Find where the given text appears and provide that cell's center as [X, Y] coordinate. 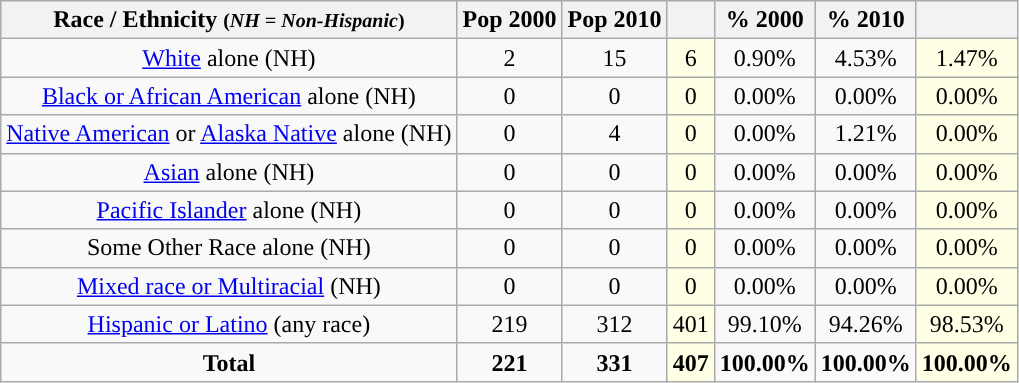
6 [690, 58]
99.10% [764, 324]
Native American or Alaska Native alone (NH) [229, 134]
94.26% [866, 324]
312 [614, 324]
% 2000 [764, 20]
Asian alone (NH) [229, 172]
Some Other Race alone (NH) [229, 248]
401 [690, 324]
Pop 2000 [510, 20]
2 [510, 58]
4 [614, 134]
White alone (NH) [229, 58]
Mixed race or Multiracial (NH) [229, 286]
0.90% [764, 58]
Hispanic or Latino (any race) [229, 324]
Pacific Islander alone (NH) [229, 210]
219 [510, 324]
407 [690, 362]
98.53% [966, 324]
1.47% [966, 58]
Total [229, 362]
Pop 2010 [614, 20]
221 [510, 362]
15 [614, 58]
Black or African American alone (NH) [229, 96]
Race / Ethnicity (NH = Non-Hispanic) [229, 20]
331 [614, 362]
1.21% [866, 134]
% 2010 [866, 20]
4.53% [866, 58]
